Output the [X, Y] coordinate of the center of the cell containing the given text.  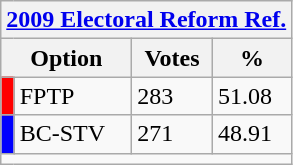
Votes [172, 58]
2009 Electoral Reform Ref. [146, 20]
48.91 [252, 134]
271 [172, 134]
Option [66, 58]
51.08 [252, 96]
283 [172, 96]
FPTP [72, 96]
% [252, 58]
BC-STV [72, 134]
